Return the (X, Y) coordinate for the center point of the cell that contains the specified text.  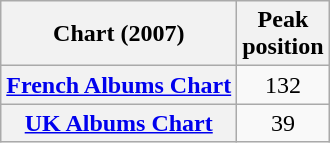
39 (283, 123)
132 (283, 85)
Peakposition (283, 34)
French Albums Chart (119, 85)
Chart (2007) (119, 34)
UK Albums Chart (119, 123)
